Identify which cell holds the provided text, then report its [x, y] central coordinate. 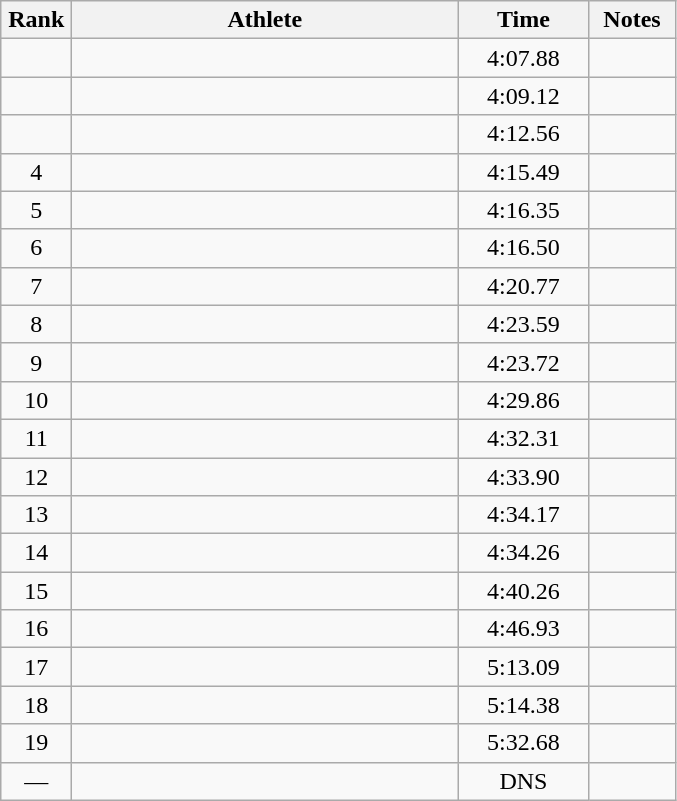
12 [36, 477]
Time [524, 20]
16 [36, 629]
9 [36, 362]
5:14.38 [524, 705]
18 [36, 705]
15 [36, 591]
7 [36, 286]
4:16.50 [524, 248]
4:32.31 [524, 438]
4:29.86 [524, 400]
Rank [36, 20]
4:09.12 [524, 96]
8 [36, 324]
10 [36, 400]
4:20.77 [524, 286]
4 [36, 172]
4:40.26 [524, 591]
4:34.26 [524, 553]
5 [36, 210]
— [36, 781]
Athlete [265, 20]
4:46.93 [524, 629]
19 [36, 743]
4:07.88 [524, 58]
4:16.35 [524, 210]
6 [36, 248]
4:23.72 [524, 362]
4:34.17 [524, 515]
4:23.59 [524, 324]
4:33.90 [524, 477]
5:32.68 [524, 743]
11 [36, 438]
4:12.56 [524, 134]
4:15.49 [524, 172]
5:13.09 [524, 667]
13 [36, 515]
DNS [524, 781]
14 [36, 553]
Notes [632, 20]
17 [36, 667]
